For the text-containing cell, return its midpoint in (X, Y) coordinate format. 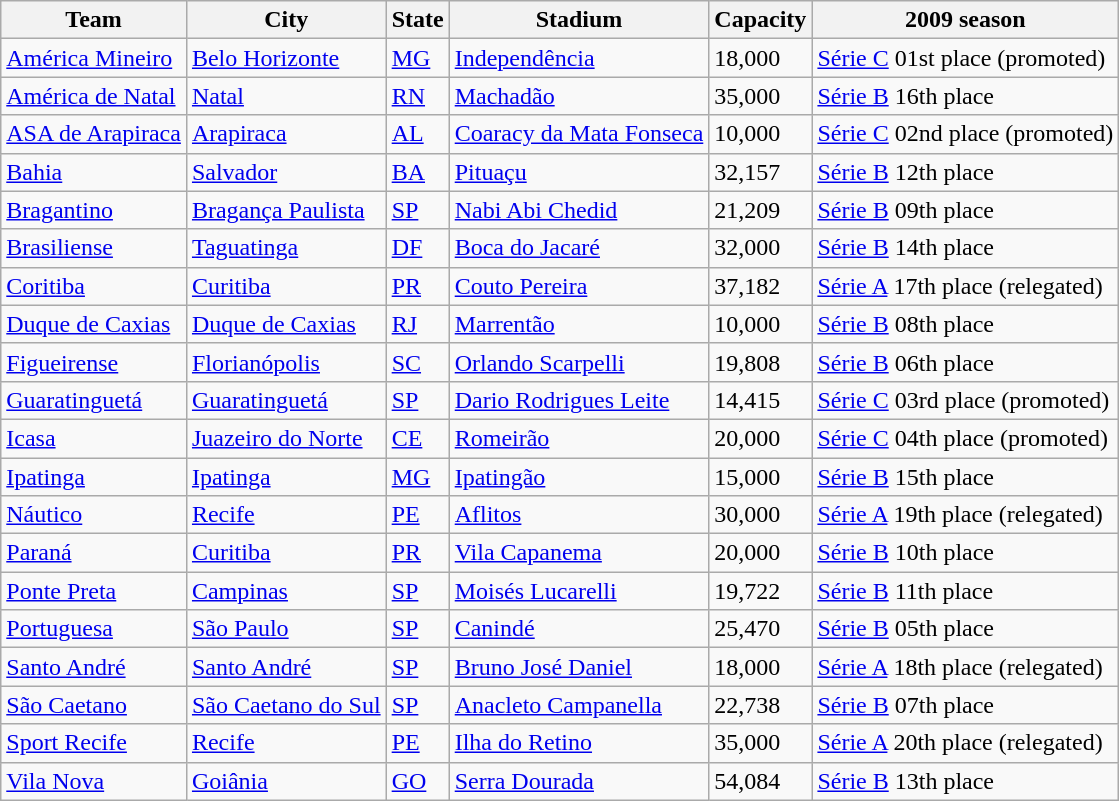
Belo Horizonte (286, 58)
54,084 (760, 781)
2009 season (966, 20)
América Mineiro (94, 58)
Icasa (94, 438)
CE (418, 438)
Aflitos (579, 515)
19,808 (760, 362)
GO (418, 781)
São Caetano (94, 705)
Ponte Preta (94, 591)
Machadão (579, 96)
RN (418, 96)
Team (94, 20)
Ilha do Retino (579, 743)
SC (418, 362)
Brasiliense (94, 248)
City (286, 20)
Série B 16th place (966, 96)
Boca do Jacaré (579, 248)
15,000 (760, 477)
Série C 04th place (promoted) (966, 438)
Náutico (94, 515)
30,000 (760, 515)
Série C 02nd place (promoted) (966, 134)
América de Natal (94, 96)
Marrentão (579, 324)
Couto Pereira (579, 286)
Stadium (579, 20)
Paraná (94, 553)
Florianópolis (286, 362)
Vila Nova (94, 781)
Bragantino (94, 210)
Capacity (760, 20)
Campinas (286, 591)
Independência (579, 58)
Série B 06th place (966, 362)
Goiânia (286, 781)
BA (418, 172)
Vila Capanema (579, 553)
Salvador (286, 172)
Coaracy da Mata Fonseca (579, 134)
Bruno José Daniel (579, 667)
Canindé (579, 629)
Sport Recife (94, 743)
Bahia (94, 172)
Série A 18th place (relegated) (966, 667)
32,157 (760, 172)
37,182 (760, 286)
Série B 08th place (966, 324)
State (418, 20)
32,000 (760, 248)
21,209 (760, 210)
Romeirão (579, 438)
Série B 14th place (966, 248)
25,470 (760, 629)
Moisés Lucarelli (579, 591)
Natal (286, 96)
Nabi Abi Chedid (579, 210)
Dario Rodrigues Leite (579, 400)
Serra Dourada (579, 781)
19,722 (760, 591)
Série A 20th place (relegated) (966, 743)
Portuguesa (94, 629)
Série B 05th place (966, 629)
Ipatingão (579, 477)
Figueirense (94, 362)
22,738 (760, 705)
Bragança Paulista (286, 210)
AL (418, 134)
DF (418, 248)
Série B 11th place (966, 591)
Orlando Scarpelli (579, 362)
São Caetano do Sul (286, 705)
Série B 15th place (966, 477)
Série B 07th place (966, 705)
14,415 (760, 400)
Série B 09th place (966, 210)
Série C 01st place (promoted) (966, 58)
Série B 12th place (966, 172)
Série A 19th place (relegated) (966, 515)
Série C 03rd place (promoted) (966, 400)
RJ (418, 324)
Coritiba (94, 286)
Série B 13th place (966, 781)
Taguatinga (286, 248)
ASA de Arapiraca (94, 134)
São Paulo (286, 629)
Pituaçu (579, 172)
Juazeiro do Norte (286, 438)
Anacleto Campanella (579, 705)
Arapiraca (286, 134)
Série A 17th place (relegated) (966, 286)
Série B 10th place (966, 553)
